Find where the given text appears and provide that cell's center as (X, Y) coordinate. 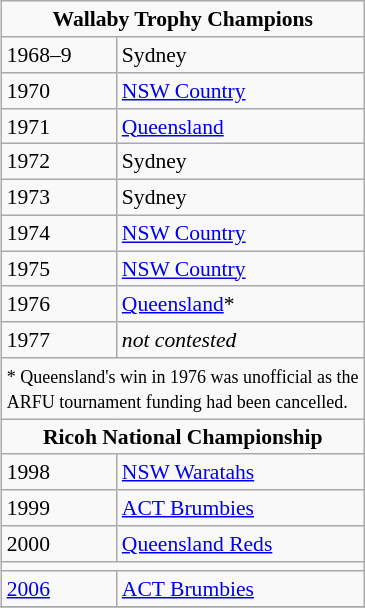
1976 (60, 304)
Queensland (240, 126)
Ricoh National Championship (183, 437)
1977 (60, 340)
1973 (60, 197)
2000 (60, 544)
* Queensland's win in 1976 was unofficial as theARFU tournament funding had been cancelled. (183, 388)
1975 (60, 269)
1999 (60, 508)
1972 (60, 162)
Queensland* (240, 304)
1968–9 (60, 55)
not contested (240, 340)
Queensland Reds (240, 544)
1974 (60, 233)
2006 (60, 589)
1970 (60, 91)
1998 (60, 472)
Wallaby Trophy Champions (183, 19)
1971 (60, 126)
NSW Waratahs (240, 472)
